Identify which cell holds the provided text, then report its (X, Y) central coordinate. 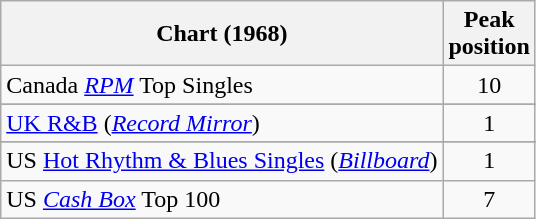
Chart (1968) (222, 34)
Canada RPM Top Singles (222, 85)
10 (489, 85)
UK R&B (Record Mirror) (222, 123)
7 (489, 199)
US Hot Rhythm & Blues Singles (Billboard) (222, 161)
Peakposition (489, 34)
US Cash Box Top 100 (222, 199)
